Locate the cell with the specified text and output its (x, y) center coordinate. 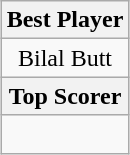
Bilal Butt (65, 58)
Top Scorer (65, 96)
Best Player (65, 20)
